Locate the cell with the specified text and output its (x, y) center coordinate. 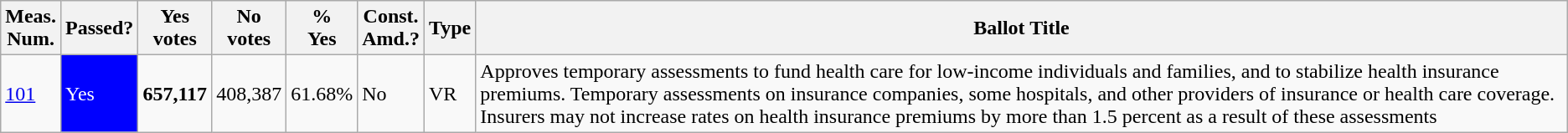
%Yes (322, 28)
Const.Amd.? (391, 28)
No (391, 94)
101 (31, 94)
Passed? (99, 28)
VR (449, 94)
Yesvotes (175, 28)
61.68% (322, 94)
Yes (99, 94)
408,387 (250, 94)
Novotes (250, 28)
Meas.Num. (31, 28)
Type (449, 28)
657,117 (175, 94)
Ballot Title (1022, 28)
